Provide the (X, Y) coordinate of the cell's center where the given text is located.  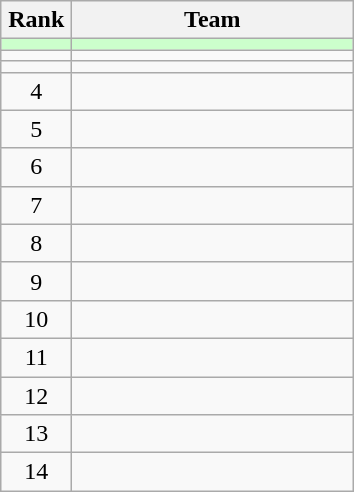
10 (36, 319)
Team (212, 20)
4 (36, 91)
12 (36, 395)
8 (36, 243)
7 (36, 205)
6 (36, 167)
5 (36, 129)
9 (36, 281)
14 (36, 472)
11 (36, 357)
Rank (36, 20)
13 (36, 434)
